Output the (x, y) coordinate of the center of the cell containing the given text.  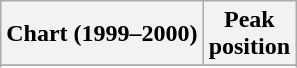
Peakposition (249, 34)
Chart (1999–2000) (102, 34)
